Provide the [X, Y] coordinate of the cell's center where the given text is located.  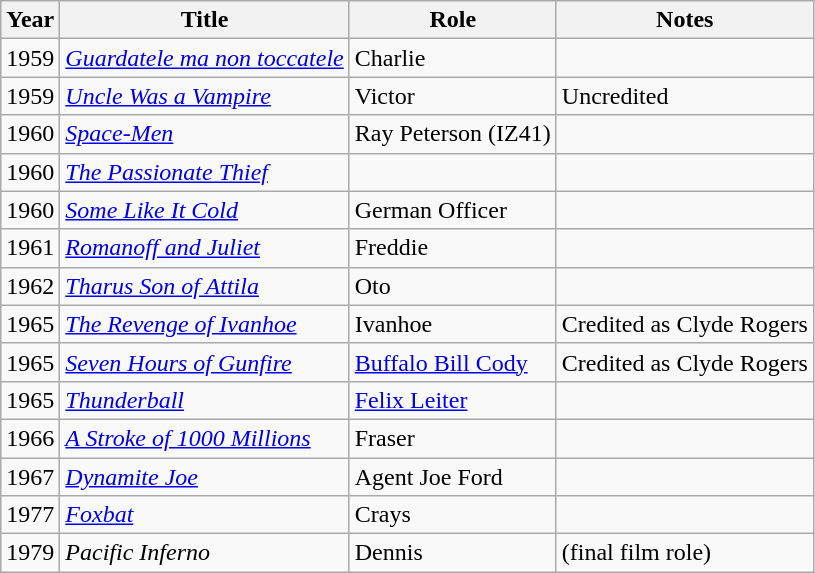
Freddie [452, 248]
The Passionate Thief [204, 172]
1977 [30, 515]
Uncredited [684, 96]
Seven Hours of Gunfire [204, 362]
Crays [452, 515]
Felix Leiter [452, 400]
Foxbat [204, 515]
Title [204, 20]
1962 [30, 286]
Tharus Son of Attila [204, 286]
A Stroke of 1000 Millions [204, 438]
Buffalo Bill Cody [452, 362]
Role [452, 20]
The Revenge of Ivanhoe [204, 324]
1979 [30, 553]
German Officer [452, 210]
Thunderball [204, 400]
Space-Men [204, 134]
1966 [30, 438]
Fraser [452, 438]
Romanoff and Juliet [204, 248]
Oto [452, 286]
Dynamite Joe [204, 477]
1967 [30, 477]
Notes [684, 20]
(final film role) [684, 553]
Ivanhoe [452, 324]
1961 [30, 248]
Guardatele ma non toccatele [204, 58]
Victor [452, 96]
Dennis [452, 553]
Uncle Was a Vampire [204, 96]
Ray Peterson (IZ41) [452, 134]
Some Like It Cold [204, 210]
Pacific Inferno [204, 553]
Charlie [452, 58]
Agent Joe Ford [452, 477]
Year [30, 20]
